Determine the (x, y) coordinate at the center of the cell enclosing the given text.  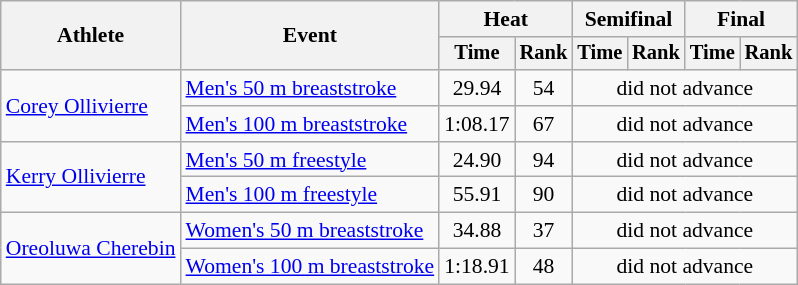
94 (544, 160)
1:08.17 (476, 124)
Corey Ollivierre (91, 106)
Women's 50 m breaststroke (310, 231)
Athlete (91, 36)
48 (544, 267)
24.90 (476, 160)
Men's 50 m freestyle (310, 160)
Kerry Ollivierre (91, 178)
67 (544, 124)
Semifinal (628, 19)
37 (544, 231)
Men's 50 m breaststroke (310, 88)
1:18.91 (476, 267)
34.88 (476, 231)
Final (741, 19)
Women's 100 m breaststroke (310, 267)
90 (544, 195)
Men's 100 m breaststroke (310, 124)
Heat (506, 19)
54 (544, 88)
Event (310, 36)
55.91 (476, 195)
Oreoluwa Cherebin (91, 248)
Men's 100 m freestyle (310, 195)
29.94 (476, 88)
